Output the [x, y] coordinate of the center of the cell containing the given text.  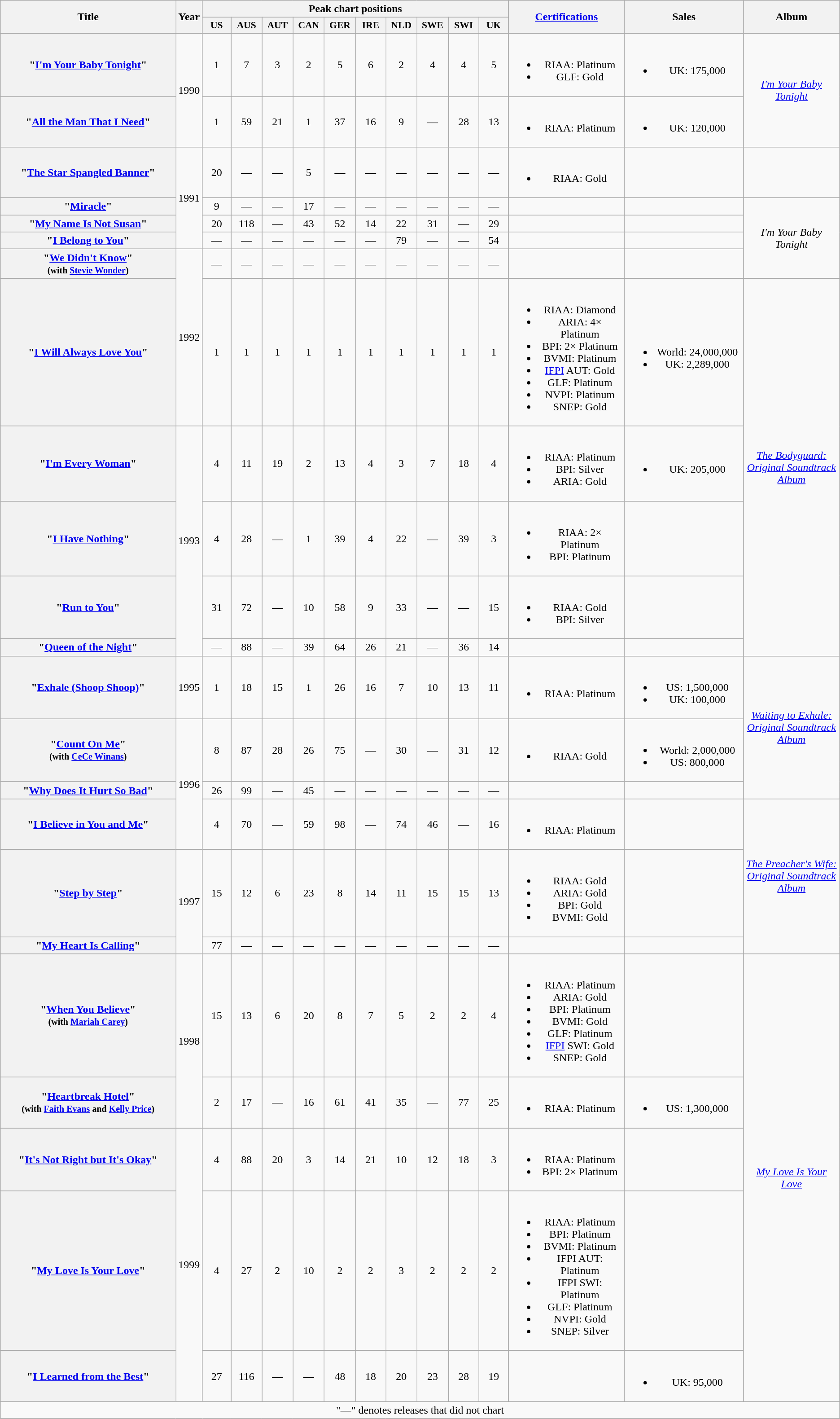
1997 [189, 901]
46 [433, 824]
54 [494, 241]
75 [340, 750]
"I Learned from the Best" [88, 1376]
RIAA: PlatinumBPI: 2× Platinum [566, 1160]
"It's Not Right but It's Okay" [88, 1160]
US: 1,300,000 [684, 1103]
"I Will Always Love You" [88, 352]
The Bodyguard: Original Soundtrack Album [792, 467]
98 [340, 824]
48 [340, 1376]
"When You Believe" (with Mariah Carey) [88, 1015]
Certifications [566, 17]
The Preacher's Wife: Original Soundtrack Album [792, 876]
RIAA: PlatinumGLF: Gold [566, 65]
"We Didn't Know" (with Stevie Wonder) [88, 264]
RIAA: PlatinumBPI: PlatinumBVMI: PlatinumIFPI AUT: PlatinumIFPI SWI: PlatinumGLF: PlatinumNVPI: GoldSNEP: Silver [566, 1271]
Sales [684, 17]
"Exhale (Shoop Shoop)" [88, 687]
36 [464, 647]
"Queen of the Night" [88, 647]
SWE [433, 26]
RIAA: GoldBPI: Silver [566, 607]
My Love Is Your Love [792, 1178]
AUS [247, 26]
RIAA: 2× PlatinumBPI: Platinum [566, 539]
"Step by Step" [88, 893]
"My Heart Is Calling" [88, 945]
29 [494, 224]
Waiting to Exhale: Original Soundtrack Album [792, 727]
US [217, 26]
79 [401, 241]
Title [88, 17]
33 [401, 607]
"Why Does It Hurt So Bad" [88, 790]
37 [340, 121]
35 [401, 1103]
UK: 120,000 [684, 121]
45 [309, 790]
"I Belong to You" [88, 241]
UK: 95,000 [684, 1376]
"I Have Nothing" [88, 539]
IRE [371, 26]
43 [309, 224]
1991 [189, 198]
GER [340, 26]
87 [247, 750]
1998 [189, 1041]
NLD [401, 26]
SWI [464, 26]
1990 [189, 90]
Album [792, 17]
AUT [277, 26]
Year [189, 17]
"Count On Me" (with CeCe Winans) [88, 750]
58 [340, 607]
"My Love Is Your Love" [88, 1271]
"Heartbreak Hotel"(with Faith Evans and Kelly Price) [88, 1103]
41 [371, 1103]
"Miracle" [88, 206]
116 [247, 1376]
"The Star Spangled Banner" [88, 172]
"I Believe in You and Me" [88, 824]
61 [340, 1103]
64 [340, 647]
US: 1,500,000UK: 100,000 [684, 687]
RIAA: PlatinumBPI: SilverARIA: Gold [566, 463]
RIAA: DiamondARIA: 4× PlatinumBPI: 2× PlatinumBVMI: PlatinumIFPI AUT: GoldGLF: PlatinumNVPI: PlatinumSNEP: Gold [566, 352]
1999 [189, 1265]
118 [247, 224]
RIAA: PlatinumARIA: GoldBPI: PlatinumBVMI: GoldGLF: PlatinumIFPI SWI: GoldSNEP: Gold [566, 1015]
Peak chart positions [355, 9]
World: 24,000,000UK: 2,289,000 [684, 352]
"All the Man That I Need" [88, 121]
70 [247, 824]
"Run to You" [88, 607]
25 [494, 1103]
1995 [189, 687]
RIAA: GoldARIA: GoldBPI: GoldBVMI: Gold [566, 893]
World: 2,000,000US: 800,000 [684, 750]
UK [494, 26]
1992 [189, 338]
"My Name Is Not Susan" [88, 224]
74 [401, 824]
1993 [189, 541]
99 [247, 790]
"—" denotes releases that did not chart [420, 1410]
30 [401, 750]
1996 [189, 784]
UK: 205,000 [684, 463]
52 [340, 224]
"I'm Your Baby Tonight" [88, 65]
"I'm Every Woman" [88, 463]
UK: 175,000 [684, 65]
CAN [309, 26]
72 [247, 607]
